Pinpoint the cell where the given text exists, returning its (x, y) midpoint coordinate. 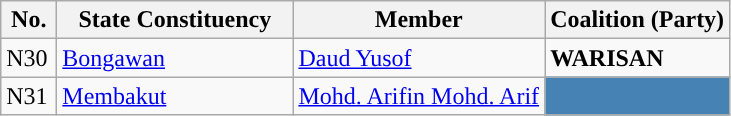
N31 (29, 96)
Member (419, 20)
Daud Yusof (419, 58)
Membakut (175, 96)
N30 (29, 58)
State Constituency (175, 20)
Mohd. Arifin Mohd. Arif (419, 96)
Bongawan (175, 58)
WARISAN (638, 58)
Coalition (Party) (638, 20)
No. (29, 20)
